Locate the cell with the specified text and output its (x, y) center coordinate. 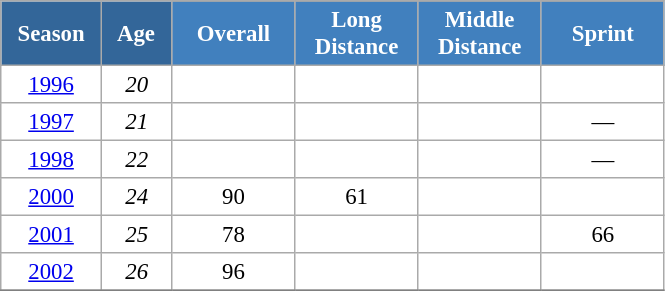
20 (136, 85)
1996 (52, 85)
24 (136, 197)
Season (52, 34)
1997 (52, 122)
61 (356, 197)
22 (136, 160)
21 (136, 122)
66 (602, 235)
Middle Distance (480, 34)
90 (234, 197)
1998 (52, 160)
Overall (234, 34)
Long Distance (356, 34)
2000 (52, 197)
25 (136, 235)
Age (136, 34)
Sprint (602, 34)
2001 (52, 235)
78 (234, 235)
